Find where the given text appears and provide that cell's center as (x, y) coordinate. 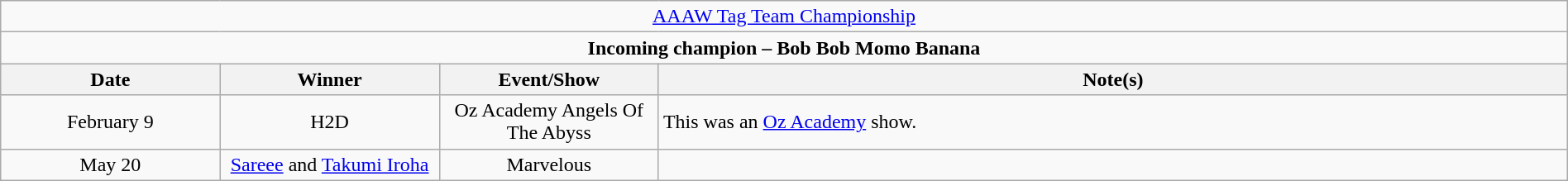
May 20 (111, 164)
AAAW Tag Team Championship (784, 17)
H2D (329, 122)
This was an Oz Academy show. (1113, 122)
Sareee and Takumi Iroha (329, 164)
Incoming champion – Bob Bob Momo Banana (784, 48)
February 9 (111, 122)
Date (111, 79)
Winner (329, 79)
Note(s) (1113, 79)
Oz Academy Angels Of The Abyss (549, 122)
Marvelous (549, 164)
Event/Show (549, 79)
